Pinpoint the cell where the given text exists, returning its (X, Y) midpoint coordinate. 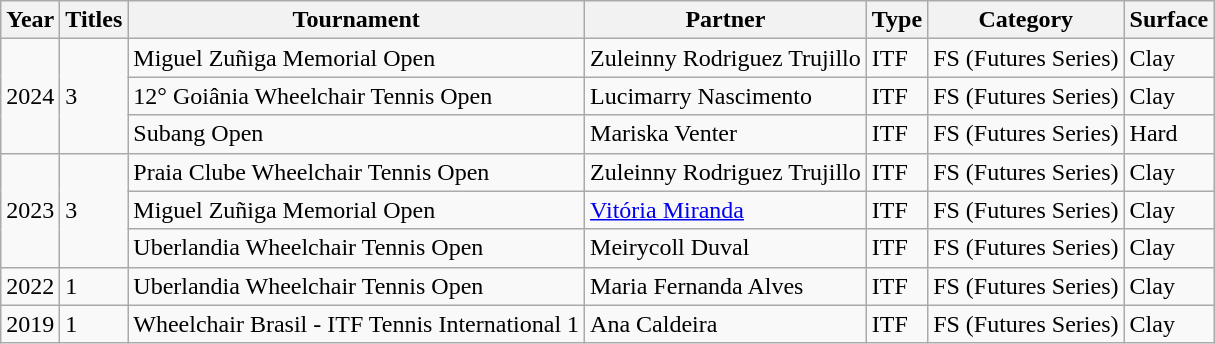
Category (1026, 20)
Wheelchair Brasil - ITF Tennis International 1 (356, 324)
2019 (30, 324)
Hard (1169, 134)
2024 (30, 96)
Mariska Venter (726, 134)
Titles (94, 20)
Praia Clube Wheelchair Tennis Open (356, 172)
2023 (30, 210)
Lucimarry Nascimento (726, 96)
Vitória Miranda (726, 210)
Year (30, 20)
Meirycoll Duval (726, 248)
Ana Caldeira (726, 324)
Surface (1169, 20)
Type (896, 20)
Tournament (356, 20)
12° Goiânia Wheelchair Tennis Open (356, 96)
Partner (726, 20)
Maria Fernanda Alves (726, 286)
2022 (30, 286)
Subang Open (356, 134)
